Pinpoint the cell where the given text exists, returning its [x, y] midpoint coordinate. 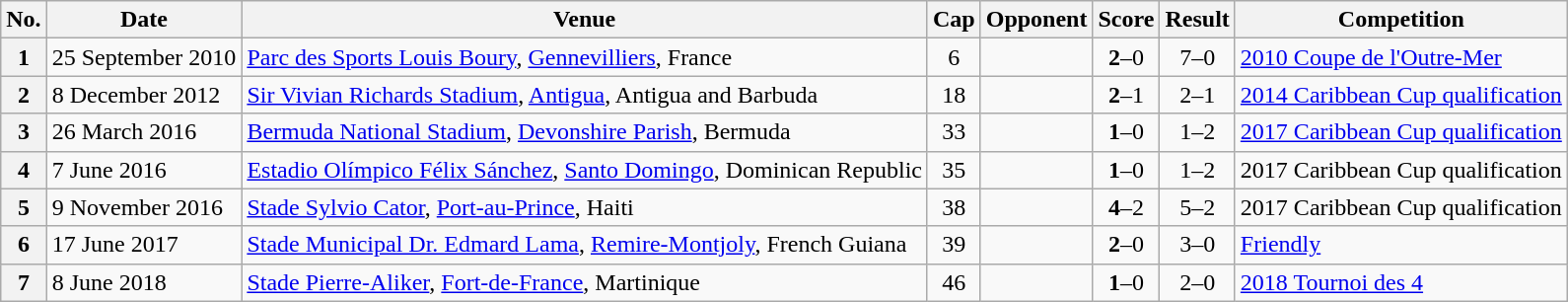
2014 Caribbean Cup qualification [1400, 95]
Result [1197, 20]
17 June 2017 [144, 245]
46 [954, 282]
7 June 2016 [144, 170]
4 [24, 170]
3 [24, 132]
Bermuda National Stadium, Devonshire Parish, Bermuda [585, 132]
Stade Municipal Dr. Edmard Lama, Remire-Montjoly, French Guiana [585, 245]
2 [24, 95]
Estadio Olímpico Félix Sánchez, Santo Domingo, Dominican Republic [585, 170]
5 [24, 207]
Venue [585, 20]
9 November 2016 [144, 207]
33 [954, 132]
Parc des Sports Louis Boury, Gennevilliers, France [585, 57]
25 September 2010 [144, 57]
2018 Tournoi des 4 [1400, 282]
7–0 [1197, 57]
Score [1126, 20]
5–2 [1197, 207]
Competition [1400, 20]
39 [954, 245]
26 March 2016 [144, 132]
4–2 [1126, 207]
8 June 2018 [144, 282]
Sir Vivian Richards Stadium, Antigua, Antigua and Barbuda [585, 95]
No. [24, 20]
Stade Sylvio Cator, Port-au-Prince, Haiti [585, 207]
Stade Pierre-Aliker, Fort-de-France, Martinique [585, 282]
8 December 2012 [144, 95]
2010 Coupe de l'Outre-Mer [1400, 57]
7 [24, 282]
35 [954, 170]
Friendly [1400, 245]
Opponent [1036, 20]
Cap [954, 20]
18 [954, 95]
1 [24, 57]
3–0 [1197, 245]
38 [954, 207]
Date [144, 20]
